Return the (X, Y) coordinate for the center point of the cell that contains the specified text.  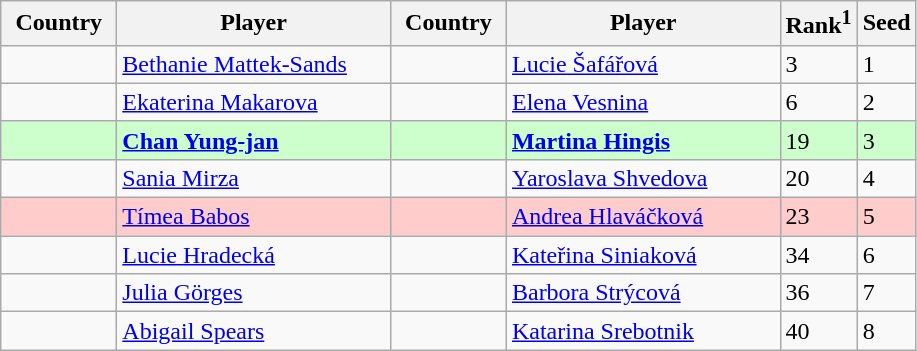
Barbora Strýcová (643, 293)
Yaroslava Shvedova (643, 178)
Andrea Hlaváčková (643, 217)
19 (818, 140)
2 (886, 102)
4 (886, 178)
5 (886, 217)
Katarina Srebotnik (643, 331)
Bethanie Mattek-Sands (254, 64)
Tímea Babos (254, 217)
8 (886, 331)
Sania Mirza (254, 178)
Lucie Šafářová (643, 64)
1 (886, 64)
23 (818, 217)
Kateřina Siniaková (643, 255)
36 (818, 293)
Martina Hingis (643, 140)
34 (818, 255)
Lucie Hradecká (254, 255)
Seed (886, 24)
Julia Görges (254, 293)
Chan Yung-jan (254, 140)
Abigail Spears (254, 331)
Elena Vesnina (643, 102)
7 (886, 293)
40 (818, 331)
Ekaterina Makarova (254, 102)
Rank1 (818, 24)
20 (818, 178)
